Search for the cell housing the specified text and yield its (X, Y) center coordinate. 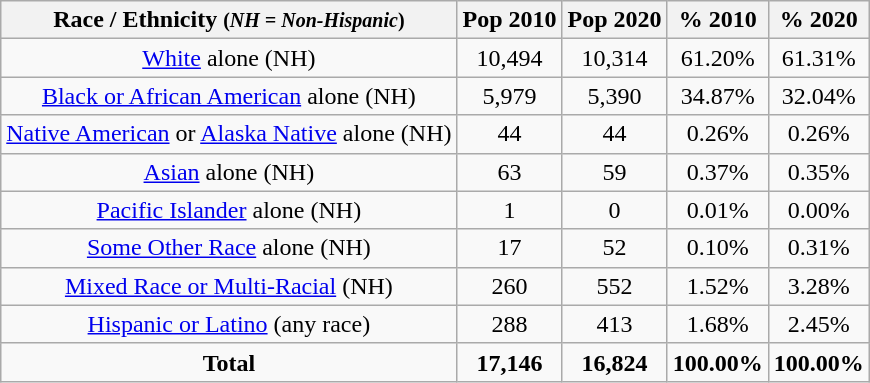
10,494 (510, 58)
52 (614, 248)
Mixed Race or Multi-Racial (NH) (229, 286)
17,146 (510, 362)
% 2020 (818, 20)
17 (510, 248)
Pacific Islander alone (NH) (229, 210)
Asian alone (NH) (229, 172)
Native American or Alaska Native alone (NH) (229, 134)
Hispanic or Latino (any race) (229, 324)
61.20% (718, 58)
59 (614, 172)
61.31% (818, 58)
34.87% (718, 96)
0.35% (818, 172)
2.45% (818, 324)
32.04% (818, 96)
5,979 (510, 96)
16,824 (614, 362)
Race / Ethnicity (NH = Non-Hispanic) (229, 20)
0 (614, 210)
0.31% (818, 248)
Total (229, 362)
White alone (NH) (229, 58)
3.28% (818, 286)
63 (510, 172)
% 2010 (718, 20)
1.68% (718, 324)
260 (510, 286)
552 (614, 286)
0.00% (818, 210)
5,390 (614, 96)
Pop 2010 (510, 20)
Some Other Race alone (NH) (229, 248)
413 (614, 324)
1.52% (718, 286)
0.01% (718, 210)
0.10% (718, 248)
Black or African American alone (NH) (229, 96)
0.37% (718, 172)
10,314 (614, 58)
1 (510, 210)
288 (510, 324)
Pop 2020 (614, 20)
